Pinpoint the cell where the given text exists, returning its (X, Y) midpoint coordinate. 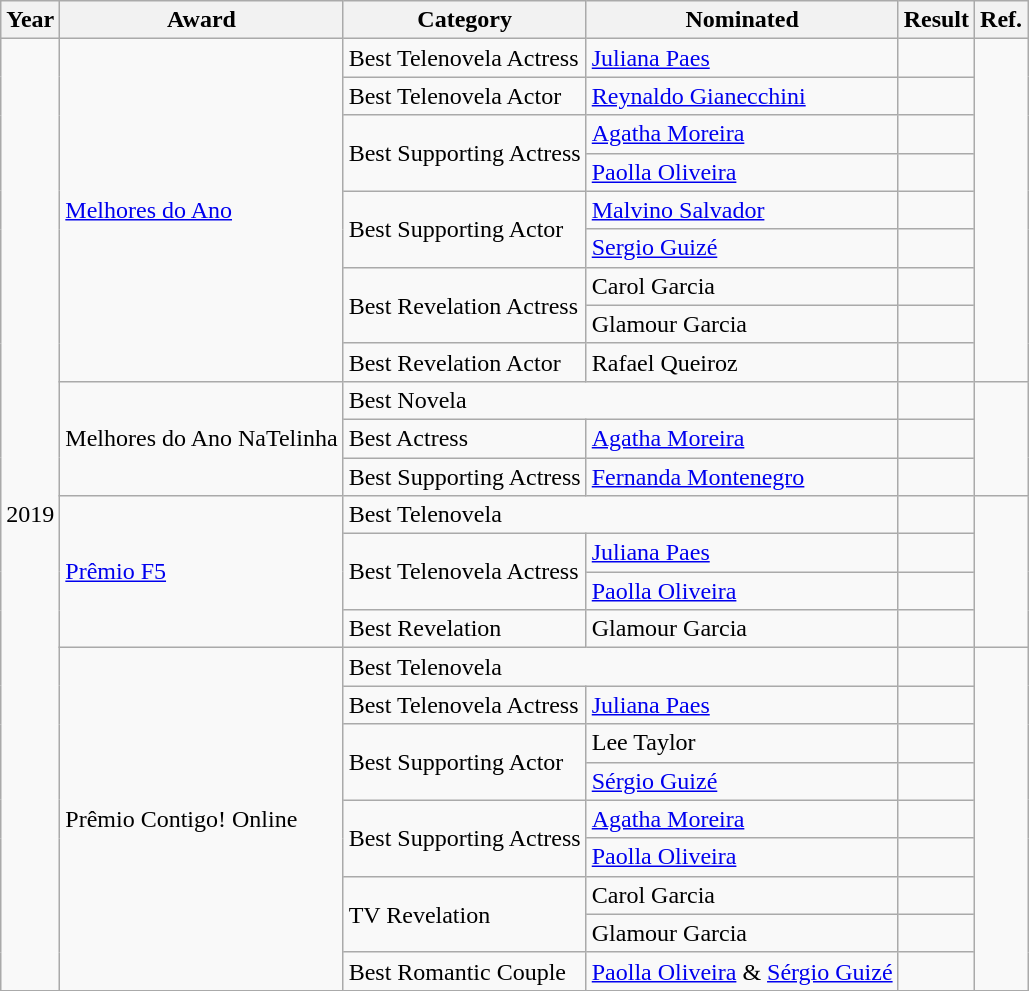
Best Actress (464, 438)
Malvino Salvador (742, 210)
Best Revelation Actress (464, 305)
2019 (30, 515)
Best Telenovela Actor (464, 96)
TV Revelation (464, 914)
Fernanda Montenegro (742, 477)
Rafael Queiroz (742, 362)
Best Revelation Actor (464, 362)
Paolla Oliveira & Sérgio Guizé (742, 971)
Prêmio F5 (202, 572)
Sérgio Guizé (742, 781)
Melhores do Ano (202, 210)
Result (936, 20)
Lee Taylor (742, 743)
Best Revelation (464, 629)
Award (202, 20)
Best Novela (620, 400)
Ref. (1002, 20)
Category (464, 20)
Reynaldo Gianecchini (742, 96)
Melhores do Ano NaTelinha (202, 438)
Year (30, 20)
Best Romantic Couple (464, 971)
Prêmio Contigo! Online (202, 820)
Sergio Guizé (742, 248)
Nominated (742, 20)
